Search for the cell housing the specified text and yield its [x, y] center coordinate. 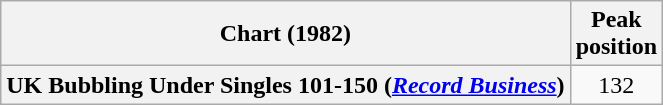
UK Bubbling Under Singles 101-150 (Record Business) [286, 85]
Chart (1982) [286, 34]
132 [616, 85]
Peakposition [616, 34]
